Provide the (x, y) coordinate of the cell's center where the given text is located.  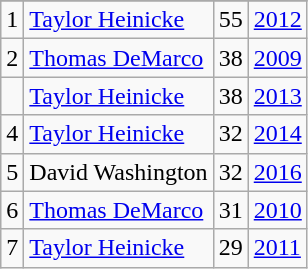
1 (12, 20)
2014 (278, 134)
7 (12, 248)
4 (12, 134)
5 (12, 172)
2011 (278, 248)
2016 (278, 172)
55 (230, 20)
31 (230, 210)
6 (12, 210)
29 (230, 248)
2013 (278, 96)
2009 (278, 58)
2012 (278, 20)
2 (12, 58)
2010 (278, 210)
David Washington (118, 172)
